For the text-containing cell, return its midpoint in (X, Y) coordinate format. 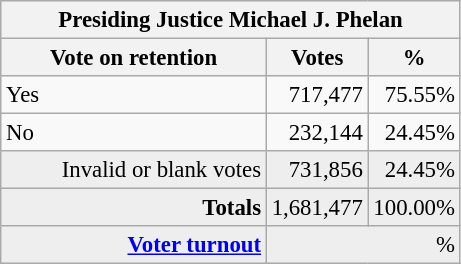
717,477 (317, 95)
Yes (134, 95)
75.55% (414, 95)
Voter turnout (134, 245)
Votes (317, 58)
232,144 (317, 133)
1,681,477 (317, 208)
Totals (134, 208)
Vote on retention (134, 58)
No (134, 133)
731,856 (317, 170)
100.00% (414, 208)
Presiding Justice Michael J. Phelan (231, 20)
Invalid or blank votes (134, 170)
